Detect which cell encompasses the target text, then output its [x, y] center coordinate. 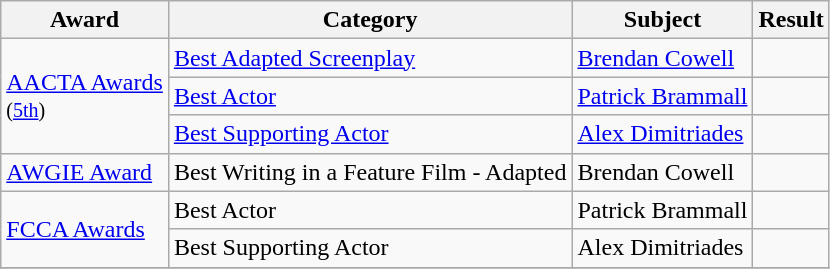
AACTA Awards(5th) [85, 96]
FCCA Awards [85, 229]
Best Adapted Screenplay [370, 58]
Category [370, 20]
Subject [662, 20]
Result [791, 20]
Best Writing in a Feature Film - Adapted [370, 172]
AWGIE Award [85, 172]
Award [85, 20]
